Extract the [X, Y] coordinate from the center of the cell holding the provided text.  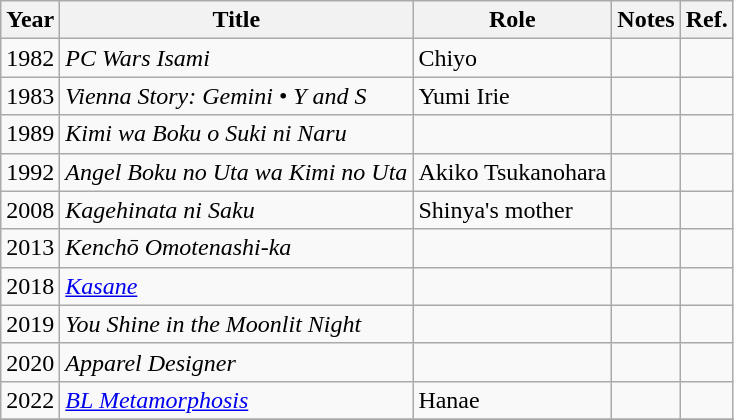
Vienna Story: Gemini • Y and S [236, 96]
1983 [30, 96]
Kimi wa Boku o Suki ni Naru [236, 134]
1989 [30, 134]
BL Metamorphosis [236, 400]
Angel Boku no Uta wa Kimi no Uta [236, 172]
Chiyo [512, 58]
Year [30, 20]
2020 [30, 362]
2018 [30, 286]
Akiko Tsukanohara [512, 172]
PC Wars Isami [236, 58]
Ref. [706, 20]
Kasane [236, 286]
2022 [30, 400]
Shinya's mother [512, 210]
Kagehinata ni Saku [236, 210]
2013 [30, 248]
Hanae [512, 400]
Apparel Designer [236, 362]
2019 [30, 324]
Title [236, 20]
2008 [30, 210]
1992 [30, 172]
Yumi Irie [512, 96]
You Shine in the Moonlit Night [236, 324]
Notes [646, 20]
Kenchō Omotenashi-ka [236, 248]
Role [512, 20]
1982 [30, 58]
